Output the [X, Y] coordinate of the center of the cell containing the given text.  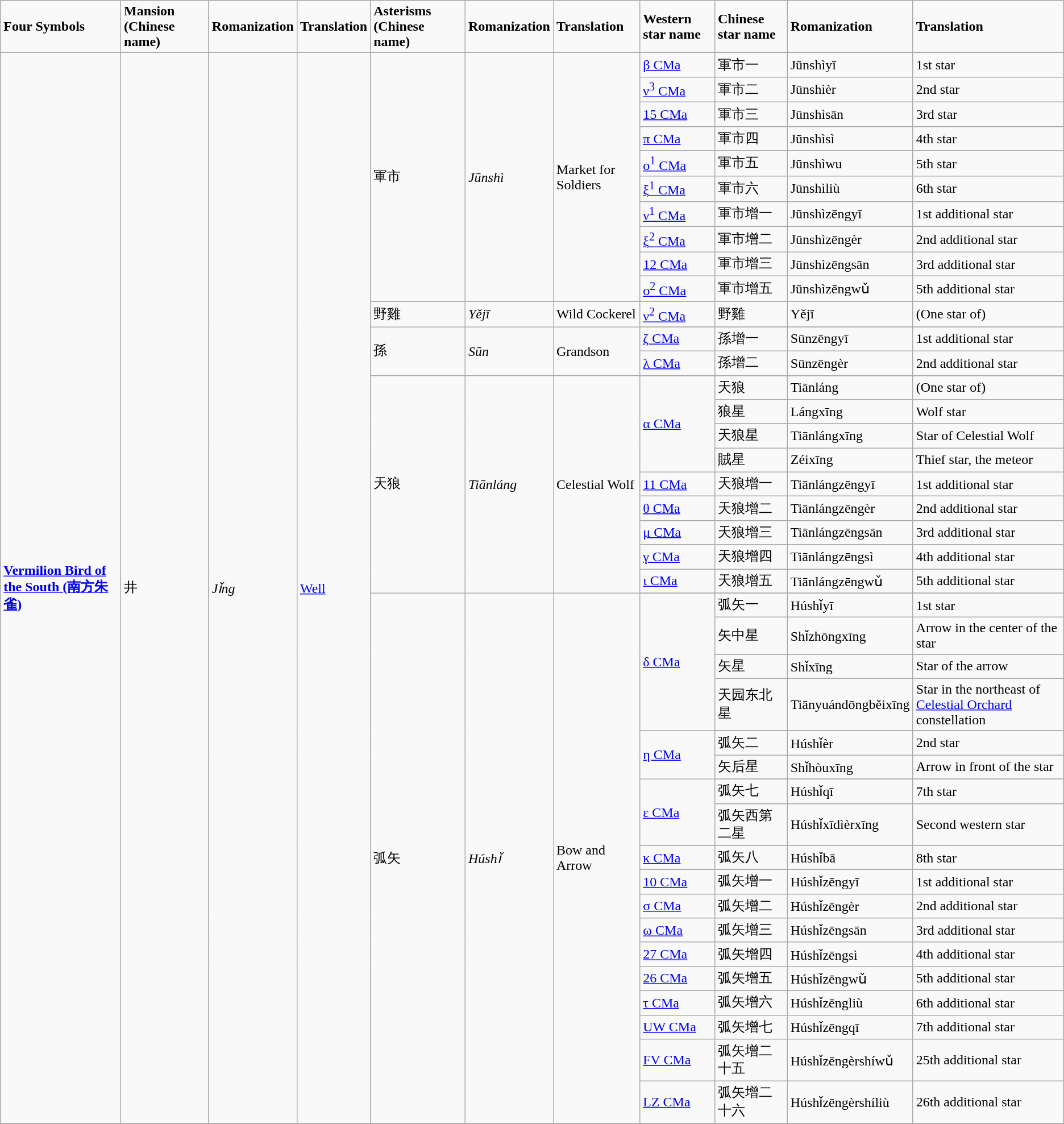
11 CMa [678, 484]
12 CMa [678, 264]
μ CMa [678, 532]
15 CMa [678, 115]
Tiānlángzēngwǔ [850, 581]
Arrow in front of the star [988, 768]
弧矢增四 [751, 954]
Tiānlángzēngsì [850, 557]
Húshǐzēngèrshíwǔ [850, 1060]
Tiānlángxīng [850, 436]
LZ CMa [678, 1102]
Sūnzēngèr [850, 364]
Star of Celestial Wolf [988, 436]
α CMa [678, 424]
Jūnshìwu [850, 164]
β CMa [678, 65]
5th star [988, 164]
4th star [988, 139]
弧矢增一 [751, 882]
γ CMa [678, 557]
Sūnzēngyī [850, 339]
Húshǐzēngliù [850, 1003]
弧矢增三 [751, 930]
Thief star, the meteor [988, 461]
Jūnshìèr [850, 90]
弧矢二 [751, 743]
弧矢增二十六 [751, 1102]
Jūnshìsān [850, 115]
Húshǐyī [850, 605]
天园东北星 [751, 704]
ο1 CMa [678, 164]
26th additional star [988, 1102]
Mansion (Chinese name) [165, 27]
Jūnshìzēngyī [850, 214]
ξ1 CMa [678, 189]
孫增一 [751, 339]
Bow and Arrow [597, 858]
Jūnshìzēngwǔ [850, 289]
天狼增五 [751, 581]
Jūnshìsì [850, 139]
井 [165, 588]
Húshǐzēngwǔ [850, 979]
Asterisms (Chinese name) [418, 27]
Húshǐqī [850, 791]
弧矢 [418, 858]
Shǐxīng [850, 666]
Zéixīng [850, 461]
軍市一 [751, 65]
弧矢增二 [751, 906]
Chinese star name [751, 27]
矢后星 [751, 768]
矢星 [751, 666]
10 CMa [678, 882]
Húshǐèr [850, 743]
Western star name [678, 27]
天狼增二 [751, 508]
Jūnshìliù [850, 189]
ε CMa [678, 813]
軍市二 [751, 90]
Star in the northeast of Celestial Orchard constellation [988, 704]
Shǐhòuxīng [850, 768]
Húshǐxīdìèrxīng [850, 824]
τ CMa [678, 1003]
Húshǐzēngèrshíliù [850, 1102]
ι CMa [678, 581]
天狼增四 [751, 557]
軍市三 [751, 115]
弧矢七 [751, 791]
Arrow in the center of the star [988, 636]
Lángxīng [850, 412]
ν3 CMa [678, 90]
Grandson [597, 351]
軍市四 [751, 139]
軍市 [418, 177]
Húshǐbā [850, 857]
Húshǐzēngèr [850, 906]
7th additional star [988, 1027]
κ CMa [678, 857]
Vermilion Bird of the South (南方朱雀) [61, 588]
軍市增五 [751, 289]
26 CMa [678, 979]
25th additional star [988, 1060]
軍市增三 [751, 264]
Tiānyuándōngběixīng [850, 704]
27 CMa [678, 954]
σ CMa [678, 906]
Húshǐ [509, 858]
Wolf star [988, 412]
Jūnshì [509, 177]
Jūnshìzēngèr [850, 240]
弧矢增二十五 [751, 1060]
π CMa [678, 139]
弧矢八 [751, 857]
Húshǐzēngyī [850, 882]
孫增二 [751, 364]
η CMa [678, 755]
Well [333, 588]
Shǐzhōngxīng [850, 636]
Market for Soldiers [597, 177]
ζ CMa [678, 339]
矢中星 [751, 636]
7th star [988, 791]
Celestial Wolf [597, 484]
Húshǐzēngsì [850, 954]
賊星 [751, 461]
孫 [418, 351]
軍市五 [751, 164]
Húshǐzēngqī [850, 1027]
UW CMa [678, 1027]
Tiānlángzēngsān [850, 532]
Jūnshìzēngsān [850, 264]
Jūnshìyī [850, 65]
Jǐng [252, 588]
弧矢一 [751, 605]
Second western star [988, 824]
θ CMa [678, 508]
弧矢增五 [751, 979]
FV CMa [678, 1060]
弧矢增七 [751, 1027]
ν2 CMa [678, 314]
軍市增一 [751, 214]
λ CMa [678, 364]
8th star [988, 857]
Star of the arrow [988, 666]
弧矢增六 [751, 1003]
δ CMa [678, 662]
6th additional star [988, 1003]
Tiānlángzēngèr [850, 508]
ν1 CMa [678, 214]
ο2 CMa [678, 289]
6th star [988, 189]
軍市增二 [751, 240]
Sūn [509, 351]
Tiānlángzēngyī [850, 484]
Four Symbols [61, 27]
弧矢西第二星 [751, 824]
Húshǐzēngsān [850, 930]
ω CMa [678, 930]
Wild Cockerel [597, 314]
軍市六 [751, 189]
狼星 [751, 412]
天狼增三 [751, 532]
ξ2 CMa [678, 240]
天狼增一 [751, 484]
天狼星 [751, 436]
3rd star [988, 115]
